Search for the cell housing the specified text and yield its [x, y] center coordinate. 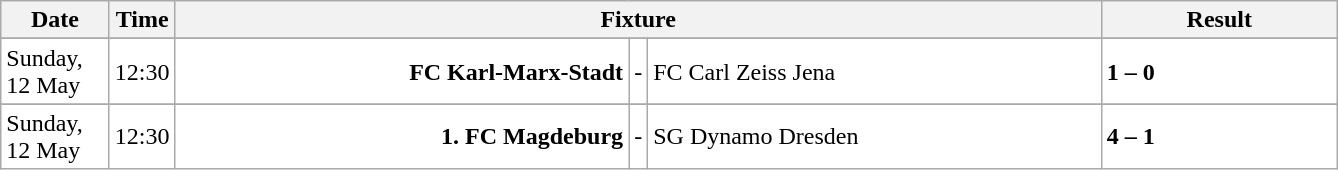
1. FC Magdeburg [402, 136]
Time [142, 20]
Date [56, 20]
Fixture [638, 20]
FC Carl Zeiss Jena [875, 72]
4 – 1 [1219, 136]
SG Dynamo Dresden [875, 136]
Result [1219, 20]
FC Karl-Marx-Stadt [402, 72]
1 – 0 [1219, 72]
